Output the [X, Y] coordinate of the center of the cell containing the given text.  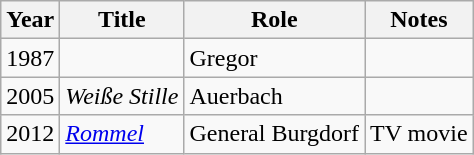
TV movie [420, 134]
Year [30, 20]
General Burgdorf [274, 134]
2005 [30, 96]
2012 [30, 134]
Gregor [274, 58]
1987 [30, 58]
Auerbach [274, 96]
Title [122, 20]
Role [274, 20]
Notes [420, 20]
Weiße Stille [122, 96]
Rommel [122, 134]
